Identify which cell holds the provided text, then report its [X, Y] central coordinate. 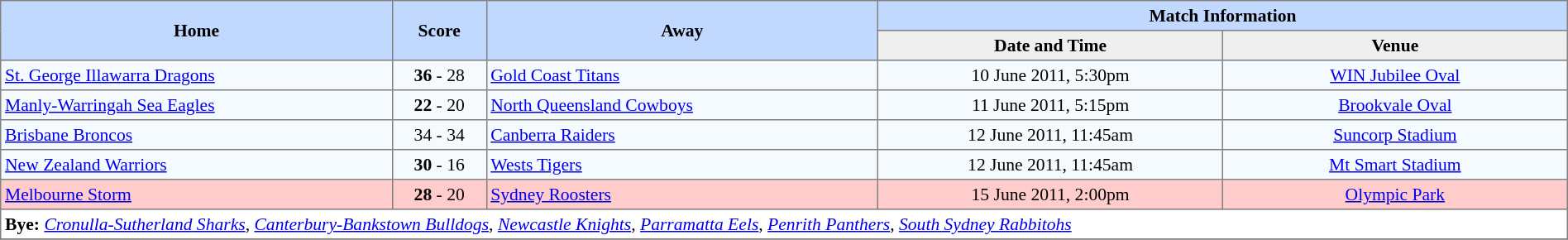
Canberra Raiders [682, 135]
Venue [1394, 46]
Date and Time [1050, 46]
North Queensland Cowboys [682, 105]
New Zealand Warriors [197, 165]
Suncorp Stadium [1394, 135]
36 - 28 [439, 75]
Manly-Warringah Sea Eagles [197, 105]
15 June 2011, 2:00pm [1050, 194]
30 - 16 [439, 165]
10 June 2011, 5:30pm [1050, 75]
22 - 20 [439, 105]
34 - 34 [439, 135]
Brookvale Oval [1394, 105]
Melbourne Storm [197, 194]
St. George Illawarra Dragons [197, 75]
Brisbane Broncos [197, 135]
11 June 2011, 5:15pm [1050, 105]
Away [682, 31]
WIN Jubilee Oval [1394, 75]
Olympic Park [1394, 194]
28 - 20 [439, 194]
Sydney Roosters [682, 194]
Score [439, 31]
Mt Smart Stadium [1394, 165]
Home [197, 31]
Gold Coast Titans [682, 75]
Wests Tigers [682, 165]
Match Information [1223, 16]
Bye: Cronulla-Sutherland Sharks, Canterbury-Bankstown Bulldogs, Newcastle Knights, Parramatta Eels, Penrith Panthers, South Sydney Rabbitohs [784, 224]
